Detect which cell encompasses the target text, then output its [X, Y] center coordinate. 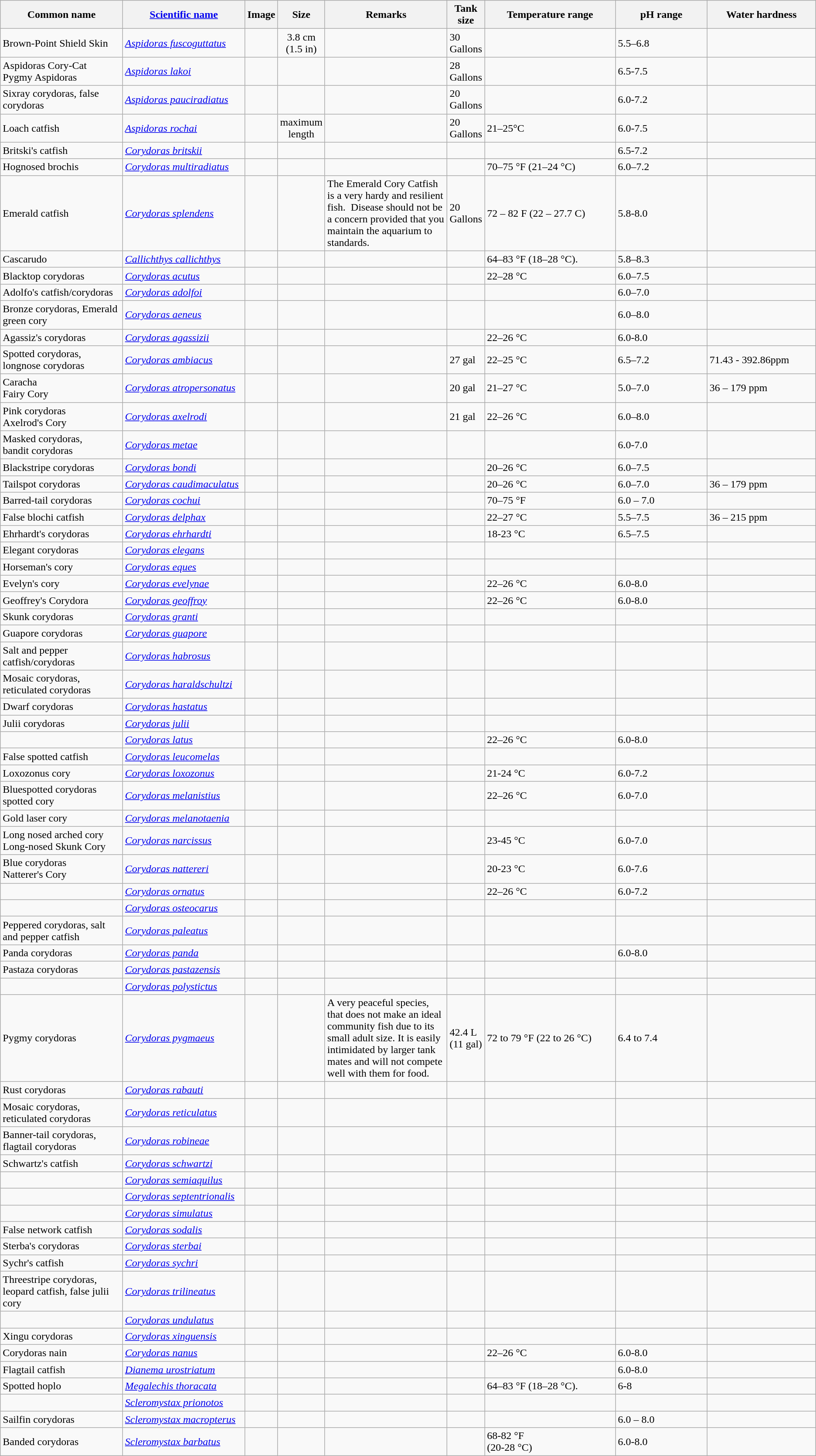
Corydoras axelrodi [184, 417]
False network catfish [62, 1230]
Emerald catfish [62, 213]
6.5-7.2 [661, 150]
Agassiz's corydoras [62, 337]
Megalechis thoracata [184, 1386]
Water hardness [761, 15]
Corydoras latus [184, 740]
Corydoras undulatus [184, 1320]
Pygmy corydoras [62, 1038]
The Emerald Cory Catfish is a very hardy and resilient fish. Disease should not be a concern provided that you maintain the aquarium to standards. [386, 213]
Geoffrey's Corydora [62, 600]
Corydoras septentrionalis [184, 1197]
Corydoras narcissus [184, 841]
30 Gallons [466, 43]
Corydoras nanus [184, 1353]
71.43 - 392.86ppm [761, 360]
Britski's catfish [62, 150]
Aspidoras pauciradiatus [184, 99]
Corydoras nattereri [184, 869]
Corydoras leucomelas [184, 757]
21–27 °C [550, 388]
Dianema urostriatum [184, 1370]
Hognosed brochis [62, 167]
Rust corydoras [62, 1090]
Corydoras acutus [184, 276]
Corydoras ehrhardti [184, 534]
Corydoras habrosus [184, 656]
Corydoras caudimaculatus [184, 484]
Corydoras atropersonatus [184, 388]
Scleromystax barbatus [184, 1442]
Corydoras panda [184, 953]
Peppered corydoras, salt and pepper catfish [62, 931]
68-82 °F(20-28 °C) [550, 1442]
6.0–7.2 [661, 167]
Adolfo's catfish/corydoras [62, 292]
Corydoras sychri [184, 1263]
27 gal [466, 360]
Corydoras melanotaenia [184, 818]
Schwartz's catfish [62, 1163]
Corydoras sterbai [184, 1246]
28 Gallons [466, 72]
Corydoras xinguensis [184, 1336]
Scleromystax prionotos [184, 1403]
Corydoras trilineatus [184, 1291]
5.0–7.0 [661, 388]
72 to 79 °F (22 to 26 °C) [550, 1038]
Corydoras splendens [184, 213]
Spotted hoplo [62, 1386]
Salt and pepper catfish/corydoras [62, 656]
Corydoras cochui [184, 501]
6.4 to 7.4 [661, 1038]
Corydoras semiaquilus [184, 1180]
Skunk corydoras [62, 617]
Loxozonus cory [62, 773]
5.8-8.0 [661, 213]
False spotted catfish [62, 757]
Banded corydoras [62, 1442]
6.5–7.5 [661, 534]
Elegant corydoras [62, 550]
Corydoras hastatus [184, 707]
Corydoras osteocarus [184, 908]
Spotted corydoras, longnose corydoras [62, 360]
Corydoras agassizii [184, 337]
6.5–7.2 [661, 360]
Loach catfish [62, 128]
Sixray corydoras, false corydoras [62, 99]
22–25 °C [550, 360]
Banner-tail corydoras, flagtail corydoras [62, 1141]
Corydoras paleatus [184, 931]
maximum length [301, 128]
Size [301, 15]
42.4 L (11 gal) [466, 1038]
Corydoras bondi [184, 467]
22–28 °C [550, 276]
Masked corydoras,bandit corydoras [62, 445]
Scientific name [184, 15]
21 gal [466, 417]
Aspidoras rochai [184, 128]
Corydoras reticulatus [184, 1113]
Horseman's cory [62, 567]
70–75 °F [550, 501]
Corydoras britskii [184, 150]
Flagtail catfish [62, 1370]
5.8–8.3 [661, 259]
Corydoras ornatus [184, 891]
5.5–7.5 [661, 517]
Sychr's catfish [62, 1263]
Bronze corydoras, Emerald green cory [62, 315]
21-24 °C [550, 773]
Barred-tail corydoras [62, 501]
Corydoras robineae [184, 1141]
20-23 °C [550, 869]
Julii corydoras [62, 723]
Sailfin corydoras [62, 1419]
Corydoras loxozonus [184, 773]
Guapore corydoras [62, 633]
Corydoras simulatus [184, 1213]
23-45 °C [550, 841]
6.0-7.5 [661, 128]
Ehrhardt's corydoras [62, 534]
Xingu corydoras [62, 1336]
Sterba's corydoras [62, 1246]
Temperature range [550, 15]
Corydoras sodalis [184, 1230]
Corydoras schwartzi [184, 1163]
72 – 82 F (22 – 27.7 C) [550, 213]
20 gal [466, 388]
Corydoras aeneus [184, 315]
6.0-7.6 [661, 869]
Common name [62, 15]
Bluespotted corydorasspotted cory [62, 795]
Tank size [466, 15]
Remarks [386, 15]
Corydoras pastazensis [184, 969]
5.5–6.8 [661, 43]
Corydoras pygmaeus [184, 1038]
Corydoras guapore [184, 633]
6-8 [661, 1386]
CarachaFairy Cory [62, 388]
Pastaza corydoras [62, 969]
Scleromystax macropterus [184, 1419]
36 – 215 ppm [761, 517]
Panda corydoras [62, 953]
Corydoras adolfoi [184, 292]
Corydoras metae [184, 445]
Gold laser cory [62, 818]
Brown-Point Shield Skin [62, 43]
Corydoras granti [184, 617]
Callichthys callichthys [184, 259]
Corydoras rabauti [184, 1090]
Corydoras nain [62, 1353]
Corydoras elegans [184, 550]
Dwarf corydoras [62, 707]
Corydoras polystictus [184, 986]
Corydoras multiradiatus [184, 167]
Corydoras eques [184, 567]
Corydoras evelynae [184, 583]
Evelyn's cory [62, 583]
Corydoras melanistius [184, 795]
3.8 cm(1.5 in) [301, 43]
18-23 °C [550, 534]
False blochi catfish [62, 517]
Corydoras julii [184, 723]
Threestripe corydoras, leopard catfish, false julii cory [62, 1291]
Image [262, 15]
Blacktop corydoras [62, 276]
22–27 °C [550, 517]
Pink corydorasAxelrod's Cory [62, 417]
6.5-7.5 [661, 72]
Long nosed arched coryLong-nosed Skunk Cory [62, 841]
Blackstripe corydoras [62, 467]
6.0 – 8.0 [661, 1419]
Corydoras delphax [184, 517]
70–75 °F (21–24 °C) [550, 167]
Corydoras geoffroy [184, 600]
Corydoras ambiacus [184, 360]
Blue corydorasNatterer's Cory [62, 869]
Aspidoras fuscoguttatus [184, 43]
pH range [661, 15]
6.0 – 7.0 [661, 501]
Corydoras haraldschultzi [184, 685]
Tailspot corydoras [62, 484]
Cascarudo [62, 259]
Aspidoras lakoi [184, 72]
21–25°C [550, 128]
Aspidoras Cory-CatPygmy Aspidoras [62, 72]
